Return [X, Y] of the center of cell containing provided text 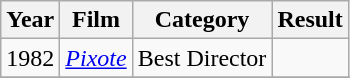
Result [310, 20]
Pixote [96, 58]
Best Director [202, 58]
Category [202, 20]
Film [96, 20]
Year [30, 20]
1982 [30, 58]
